Locate the cell with the specified text and output its [X, Y] center coordinate. 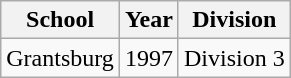
Grantsburg [60, 58]
Division 3 [234, 58]
Division [234, 20]
School [60, 20]
Year [148, 20]
1997 [148, 58]
